Find where the given text appears and provide that cell's center as (x, y) coordinate. 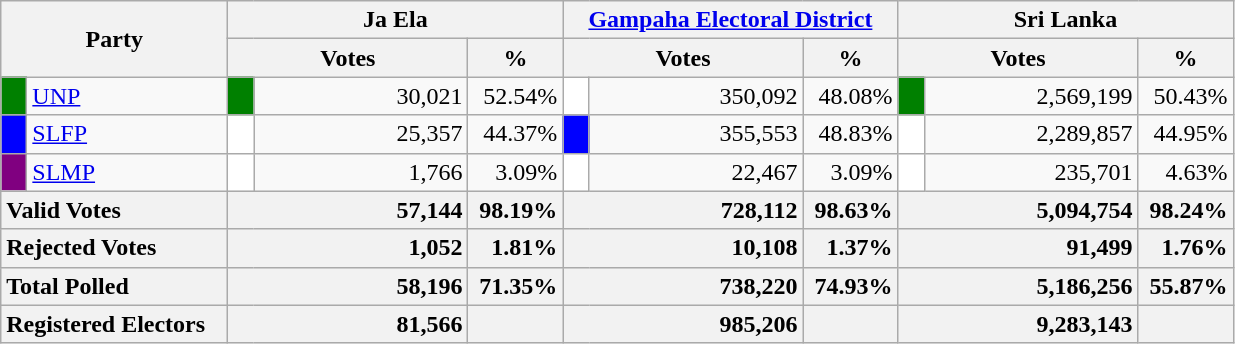
98.19% (516, 210)
355,553 (696, 134)
SLFP (128, 134)
4.63% (1186, 172)
57,144 (348, 210)
48.08% (850, 96)
48.83% (850, 134)
30,021 (361, 96)
985,206 (683, 324)
50.43% (1186, 96)
5,094,754 (1018, 210)
44.37% (516, 134)
Sri Lanka (1066, 20)
Ja Ela (396, 20)
Party (114, 39)
81,566 (348, 324)
1.81% (516, 248)
9,283,143 (1018, 324)
1,766 (361, 172)
98.63% (850, 210)
74.93% (850, 286)
235,701 (1031, 172)
Gampaha Electoral District (730, 20)
71.35% (516, 286)
91,499 (1018, 248)
5,186,256 (1018, 286)
350,092 (696, 96)
55.87% (1186, 286)
Registered Electors (114, 324)
58,196 (348, 286)
52.54% (516, 96)
1,052 (348, 248)
Total Polled (114, 286)
22,467 (696, 172)
1.37% (850, 248)
Rejected Votes (114, 248)
738,220 (683, 286)
Valid Votes (114, 210)
2,569,199 (1031, 96)
1.76% (1186, 248)
25,357 (361, 134)
UNP (128, 96)
SLMP (128, 172)
728,112 (683, 210)
98.24% (1186, 210)
10,108 (683, 248)
44.95% (1186, 134)
2,289,857 (1031, 134)
